Find where the given text appears and provide that cell's center as (X, Y) coordinate. 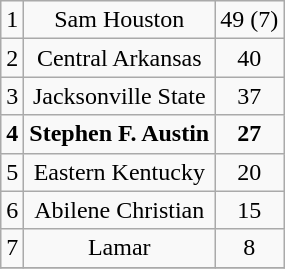
15 (250, 210)
3 (12, 96)
20 (250, 172)
4 (12, 134)
7 (12, 248)
Sam Houston (120, 20)
6 (12, 210)
Lamar (120, 248)
Jacksonville State (120, 96)
5 (12, 172)
Abilene Christian (120, 210)
40 (250, 58)
Central Arkansas (120, 58)
49 (7) (250, 20)
Eastern Kentucky (120, 172)
37 (250, 96)
27 (250, 134)
8 (250, 248)
Stephen F. Austin (120, 134)
2 (12, 58)
1 (12, 20)
